Pinpoint the cell where the given text exists, returning its (x, y) midpoint coordinate. 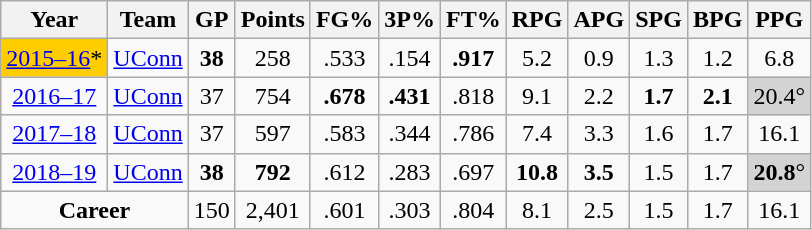
GP (212, 20)
.283 (410, 172)
2015–16* (54, 58)
.697 (473, 172)
8.1 (537, 210)
.917 (473, 58)
150 (212, 210)
597 (272, 134)
Year (54, 20)
20.8° (780, 172)
.583 (344, 134)
RPG (537, 20)
FG% (344, 20)
0.9 (599, 58)
PPG (780, 20)
5.2 (537, 58)
754 (272, 96)
2.1 (717, 96)
.612 (344, 172)
2.2 (599, 96)
258 (272, 58)
2.5 (599, 210)
1.3 (659, 58)
792 (272, 172)
Career (94, 210)
Points (272, 20)
.431 (410, 96)
APG (599, 20)
.804 (473, 210)
3P% (410, 20)
20.4° (780, 96)
2018–19 (54, 172)
Team (148, 20)
2016–17 (54, 96)
.818 (473, 96)
.344 (410, 134)
.303 (410, 210)
1.6 (659, 134)
3.5 (599, 172)
FT% (473, 20)
.601 (344, 210)
BPG (717, 20)
6.8 (780, 58)
1.2 (717, 58)
2017–18 (54, 134)
.786 (473, 134)
2,401 (272, 210)
10.8 (537, 172)
.154 (410, 58)
7.4 (537, 134)
9.1 (537, 96)
.533 (344, 58)
.678 (344, 96)
3.3 (599, 134)
SPG (659, 20)
